Capture the cell that displays the provided text and extract its (x, y) central coordinate. 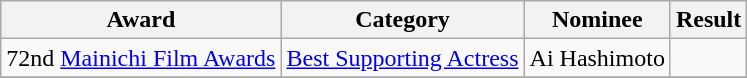
72nd Mainichi Film Awards (141, 58)
Category (402, 20)
Nominee (597, 20)
Award (141, 20)
Ai Hashimoto (597, 58)
Result (708, 20)
Best Supporting Actress (402, 58)
